Search for the cell housing the specified text and yield its [x, y] center coordinate. 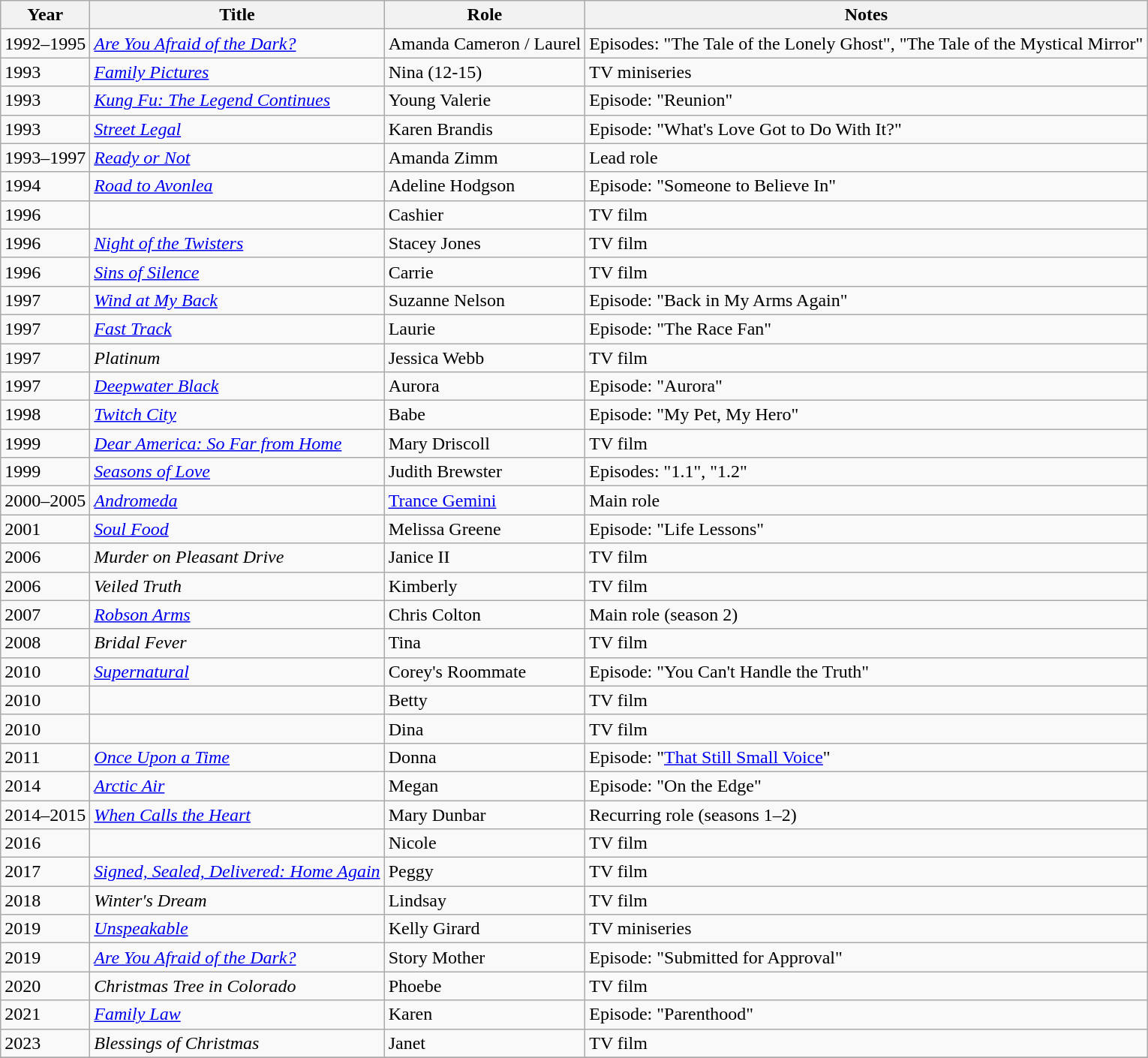
Once Upon a Time [237, 757]
Episode: "That Still Small Voice" [866, 757]
Donna [485, 757]
Dear America: So Far from Home [237, 443]
Road to Avonlea [237, 186]
Lindsay [485, 900]
Janice II [485, 558]
Betty [485, 700]
2014 [45, 786]
Aurora [485, 386]
2008 [45, 643]
Nicole [485, 843]
2018 [45, 900]
1994 [45, 186]
Carrie [485, 272]
1993–1997 [45, 158]
Karen [485, 1014]
Seasons of Love [237, 472]
Laurie [485, 329]
2021 [45, 1014]
Amanda Cameron / Laurel [485, 44]
Episode: "The Race Fan" [866, 329]
Karen Brandis [485, 129]
Wind at My Back [237, 300]
Notes [866, 15]
Babe [485, 415]
Kelly Girard [485, 929]
Megan [485, 786]
Supernatural [237, 672]
2016 [45, 843]
Corey's Roommate [485, 672]
2000–2005 [45, 500]
Twitch City [237, 415]
Role [485, 15]
Amanda Zimm [485, 158]
Blessings of Christmas [237, 1043]
Episode: "Parenthood" [866, 1014]
Episode: "Aurora" [866, 386]
Episodes: "The Tale of the Lonely Ghost", "The Tale of the Mystical Mirror" [866, 44]
Night of the Twisters [237, 243]
Main role [866, 500]
Chris Colton [485, 615]
Phoebe [485, 986]
Episode: "Life Lessons" [866, 529]
Main role (season 2) [866, 615]
Andromeda [237, 500]
2017 [45, 872]
Kimberly [485, 586]
Soul Food [237, 529]
Peggy [485, 872]
2001 [45, 529]
Suzanne Nelson [485, 300]
Episodes: "1.1", "1.2" [866, 472]
Street Legal [237, 129]
Year [45, 15]
Ready or Not [237, 158]
Mary Dunbar [485, 814]
Christmas Tree in Colorado [237, 986]
Arctic Air [237, 786]
Episode: "What's Love Got to Do With It?" [866, 129]
Robson Arms [237, 615]
Murder on Pleasant Drive [237, 558]
Signed, Sealed, Delivered: Home Again [237, 872]
Episode: "Submitted for Approval" [866, 957]
Veiled Truth [237, 586]
1998 [45, 415]
Platinum [237, 358]
Bridal Fever [237, 643]
1992–1995 [45, 44]
Adeline Hodgson [485, 186]
When Calls the Heart [237, 814]
Unspeakable [237, 929]
Episode: "Someone to Believe In" [866, 186]
Lead role [866, 158]
Winter's Dream [237, 900]
2023 [45, 1043]
Cashier [485, 215]
Judith Brewster [485, 472]
Family Pictures [237, 72]
Tina [485, 643]
Stacey Jones [485, 243]
Melissa Greene [485, 529]
Fast Track [237, 329]
Episode: "You Can't Handle the Truth" [866, 672]
Episode: "My Pet, My Hero" [866, 415]
Deepwater Black [237, 386]
Dina [485, 729]
Mary Driscoll [485, 443]
Story Mother [485, 957]
Title [237, 15]
Episode: "Back in My Arms Again" [866, 300]
2014–2015 [45, 814]
Kung Fu: The Legend Continues [237, 101]
Episode: "On the Edge" [866, 786]
Young Valerie [485, 101]
2007 [45, 615]
Nina (12-15) [485, 72]
Trance Gemini [485, 500]
2011 [45, 757]
Sins of Silence [237, 272]
Family Law [237, 1014]
Episode: "Reunion" [866, 101]
Janet [485, 1043]
Jessica Webb [485, 358]
Recurring role (seasons 1–2) [866, 814]
2020 [45, 986]
